Detect which cell encompasses the target text, then output its [X, Y] center coordinate. 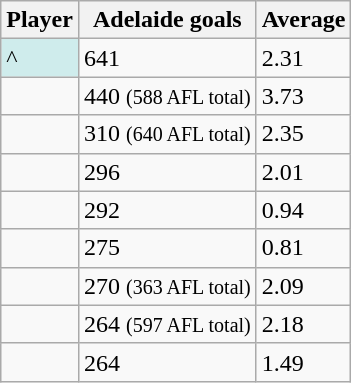
Adelaide goals [167, 20]
0.81 [304, 248]
641 [167, 58]
0.94 [304, 210]
Average [304, 20]
264 (597 AFL total) [167, 324]
2.01 [304, 172]
^ [40, 58]
2.35 [304, 134]
2.31 [304, 58]
310 (640 AFL total) [167, 134]
270 (363 AFL total) [167, 286]
3.73 [304, 96]
440 (588 AFL total) [167, 96]
2.09 [304, 286]
292 [167, 210]
275 [167, 248]
2.18 [304, 324]
Player [40, 20]
264 [167, 362]
296 [167, 172]
1.49 [304, 362]
